Pinpoint the cell where the given text exists, returning its [x, y] midpoint coordinate. 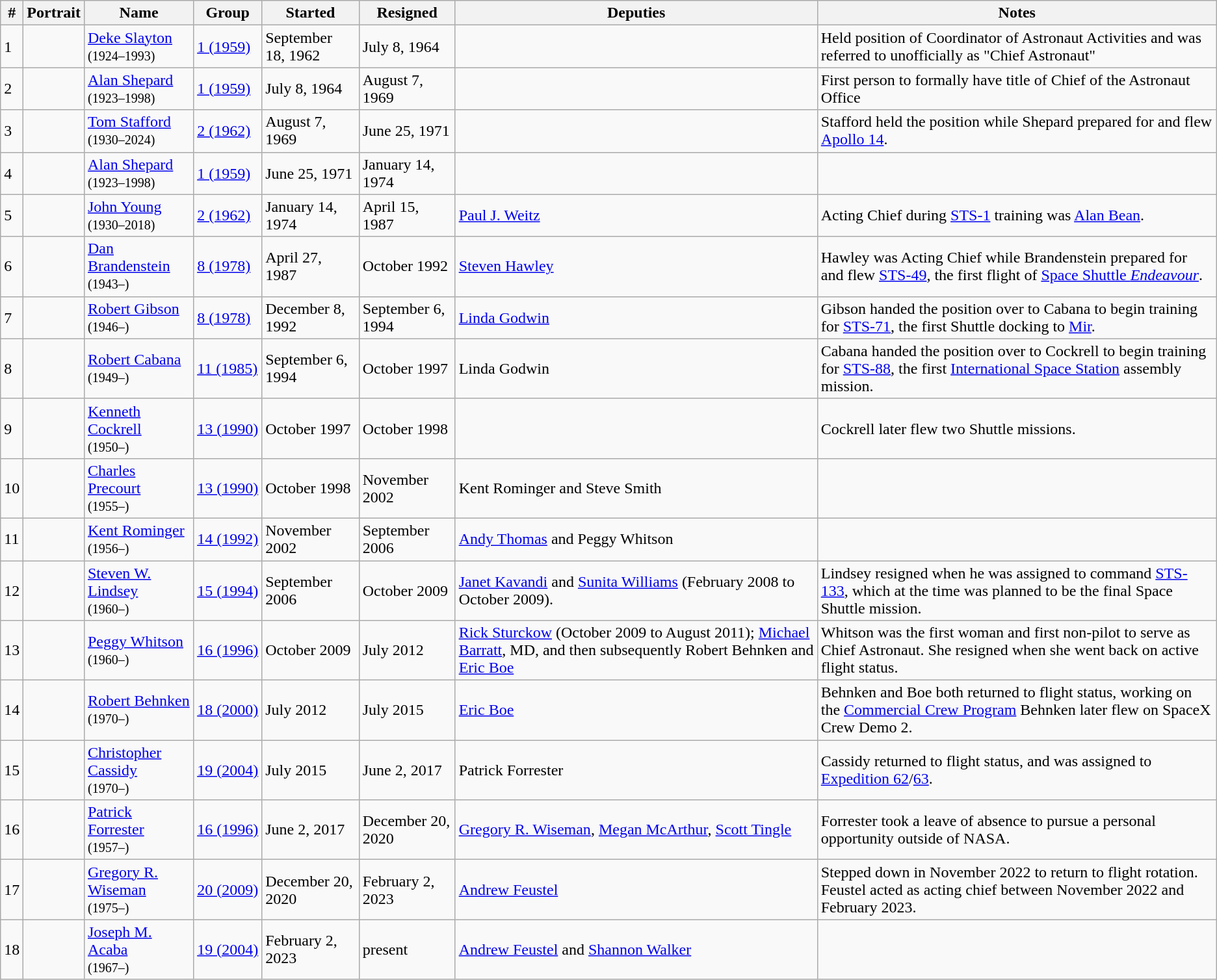
September 18, 1962 [311, 47]
Forrester took a leave of absence to pursue a personal opportunity outside of NASA. [1017, 830]
Group [228, 13]
Deke Slayton (1924–1993) [138, 47]
16 [12, 830]
Dan Brandenstein (1943–) [138, 266]
Patrick Forrester [636, 770]
present [407, 949]
Janet Kavandi and Sunita Williams (February 2008 to October 2009). [636, 590]
5 [12, 216]
December 8, 1992 [311, 317]
Kent Rominger and Steve Smith [636, 488]
Deputies [636, 13]
11 (1985) [228, 368]
Hawley was Acting Chief while Brandenstein prepared for and flew STS-49, the first flight of Space Shuttle Endeavour. [1017, 266]
Notes [1017, 13]
Kent Rominger (1956–) [138, 539]
Stafford held the position while Shepard prepared for and flew Apollo 14. [1017, 131]
8 [12, 368]
John Young (1930–2018) [138, 216]
2 [12, 88]
October 1992 [407, 266]
Started [311, 13]
Steven W. Lindsey (1960–) [138, 590]
April 27, 1987 [311, 266]
18 [12, 949]
Charles Precourt (1955–) [138, 488]
Tom Stafford (1930–2024) [138, 131]
13 [12, 651]
14 [12, 710]
Kenneth Cockrell (1950–) [138, 428]
Gregory R. Wiseman, Megan McArthur, Scott Tingle [636, 830]
11 [12, 539]
12 [12, 590]
10 [12, 488]
3 [12, 131]
Acting Chief during STS-1 training was Alan Bean. [1017, 216]
Stepped down in November 2022 to return to flight rotation. Feustel acted as acting chief between November 2022 and February 2023. [1017, 890]
20 (2009) [228, 890]
Eric Boe [636, 710]
18 (2000) [228, 710]
First person to formally have title of Chief of the Astronaut Office [1017, 88]
# [12, 13]
Whitson was the first woman and first non-pilot to serve as Chief Astronaut. She resigned when she went back on active flight status. [1017, 651]
Held position of Coordinator of Astronaut Activities and was referred to unofficially as "Chief Astronaut" [1017, 47]
Andrew Feustel [636, 890]
Cockrell later flew two Shuttle missions. [1017, 428]
17 [12, 890]
9 [12, 428]
Patrick Forrester (1957–) [138, 830]
Rick Sturckow (October 2009 to August 2011); Michael Barratt, MD, and then subsequently Robert Behnken and Eric Boe [636, 651]
Lindsey resigned when he was assigned to command STS-133, which at the time was planned to be the final Space Shuttle mission. [1017, 590]
April 15, 1987 [407, 216]
Andy Thomas and Peggy Whitson [636, 539]
Portrait [54, 13]
Andrew Feustel and Shannon Walker [636, 949]
Robert Behnken (1970–) [138, 710]
15 [12, 770]
Peggy Whitson (1960–) [138, 651]
1 [12, 47]
Gregory R. Wiseman (1975–) [138, 890]
Gibson handed the position over to Cabana to begin training for STS-71, the first Shuttle docking to Mir. [1017, 317]
15 (1994) [228, 590]
Paul J. Weitz [636, 216]
14 (1992) [228, 539]
Joseph M. Acaba (1967–) [138, 949]
Cabana handed the position over to Cockrell to begin training for STS-88, the first International Space Station assembly mission. [1017, 368]
7 [12, 317]
Robert Cabana (1949–) [138, 368]
Robert Gibson (1946–) [138, 317]
4 [12, 173]
Cassidy returned to flight status, and was assigned to Expedition 62/63. [1017, 770]
Resigned [407, 13]
6 [12, 266]
Name [138, 13]
Christopher Cassidy (1970–) [138, 770]
Behnken and Boe both returned to flight status, working on the Commercial Crew Program Behnken later flew on SpaceX Crew Demo 2. [1017, 710]
Steven Hawley [636, 266]
